Locate the cell with the specified text and output its [x, y] center coordinate. 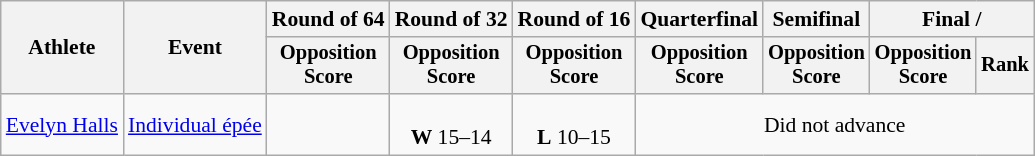
Event [195, 48]
L 10–15 [574, 124]
Round of 16 [574, 19]
Quarterfinal [699, 19]
Semifinal [816, 19]
Evelyn Halls [62, 124]
Rank [1005, 66]
W 15–14 [452, 124]
Individual épée [195, 124]
Final / [952, 19]
Round of 32 [452, 19]
Athlete [62, 48]
Did not advance [834, 124]
Round of 64 [328, 19]
